Output the (x, y) coordinate of the center of the cell containing the given text.  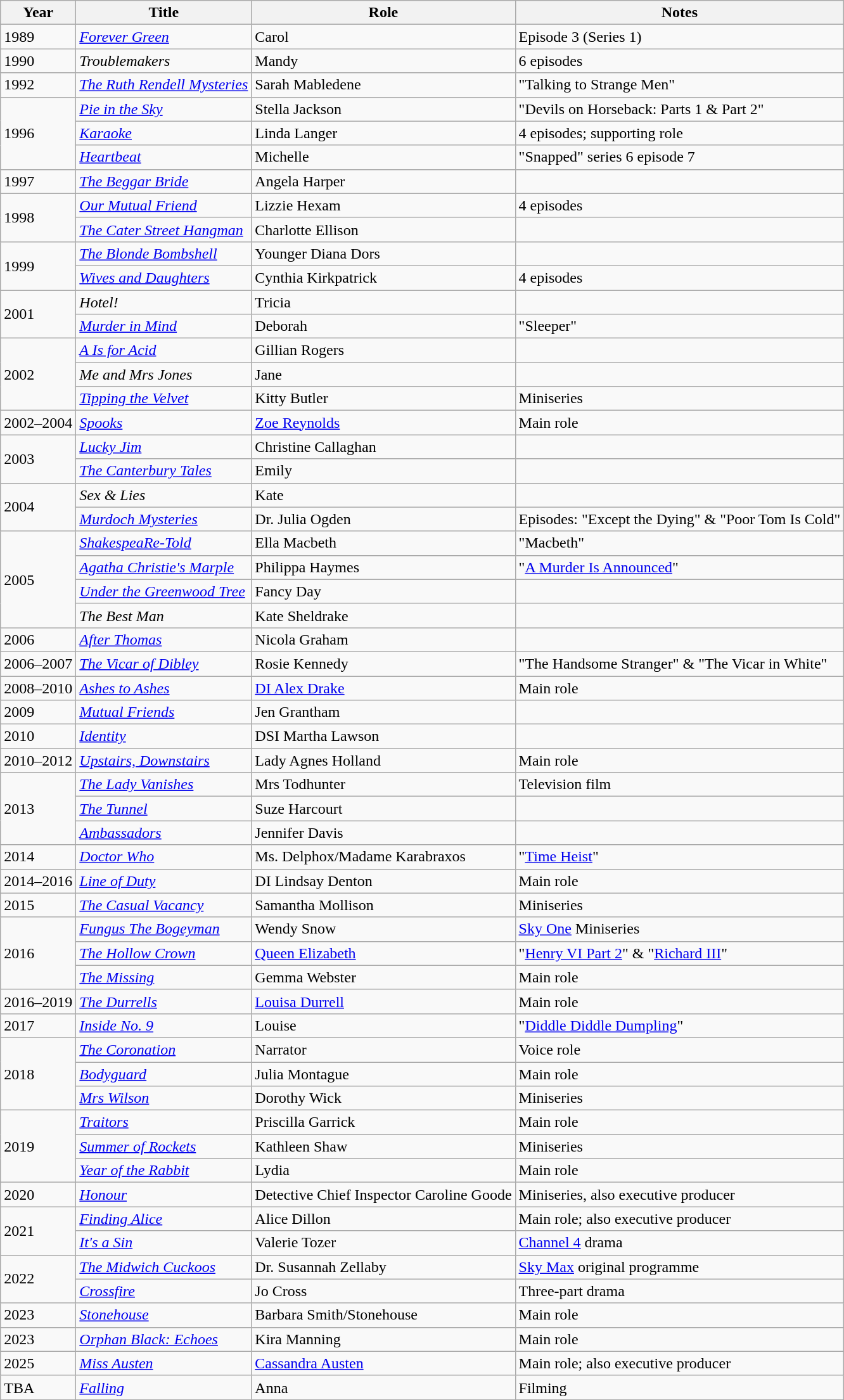
2002 (38, 375)
2017 (38, 1025)
"Henry VI Part 2" & "Richard III" (679, 953)
Kitty Butler (383, 399)
Kira Manning (383, 1339)
Identity (163, 736)
The Beggar Bride (163, 181)
Louise (383, 1025)
Voice role (679, 1050)
Jo Cross (383, 1291)
Jane (383, 375)
2015 (38, 905)
Wendy Snow (383, 929)
The Vicar of Dibley (163, 664)
A Is for Acid (163, 350)
Honour (163, 1195)
"Macbeth" (679, 543)
1998 (38, 217)
1996 (38, 133)
Traitors (163, 1122)
2019 (38, 1146)
The Midwich Cuckoos (163, 1267)
Stella Jackson (383, 109)
Emily (383, 471)
Kate (383, 495)
Finding Alice (163, 1219)
Sky Max original programme (679, 1267)
2022 (38, 1279)
Julia Montague (383, 1074)
Our Mutual Friend (163, 205)
Upstairs, Downstairs (163, 761)
2013 (38, 809)
Mrs Wilson (163, 1098)
Title (163, 13)
Murdoch Mysteries (163, 519)
2006 (38, 639)
Mutual Friends (163, 712)
Episodes: "Except the Dying" & "Poor Tom Is Cold" (679, 519)
Agatha Christie's Marple (163, 567)
2014 (38, 857)
2021 (38, 1231)
Alice Dillon (383, 1219)
The Hollow Crown (163, 953)
Ashes to Ashes (163, 688)
Forever Green (163, 37)
Television film (679, 785)
2020 (38, 1195)
2016–2019 (38, 1001)
2002–2004 (38, 423)
Fancy Day (383, 591)
Sex & Lies (163, 495)
Suze Harcourt (383, 809)
The Lady Vanishes (163, 785)
Narrator (383, 1050)
Michelle (383, 157)
Stonehouse (163, 1315)
Philippa Haymes (383, 567)
2008–2010 (38, 688)
Tipping the Velvet (163, 399)
The Best Man (163, 615)
The Cater Street Hangman (163, 229)
Gillian Rogers (383, 350)
Ms. Delphox/Madame Karabraxos (383, 857)
DI Lindsay Denton (383, 881)
DI Alex Drake (383, 688)
Charlotte Ellison (383, 229)
The Canterbury Tales (163, 471)
Lizzie Hexam (383, 205)
After Thomas (163, 639)
Dorothy Wick (383, 1098)
The Missing (163, 977)
Kate Sheldrake (383, 615)
The Coronation (163, 1050)
The Durrells (163, 1001)
Nicola Graham (383, 639)
Zoe Reynolds (383, 423)
2014–2016 (38, 881)
2018 (38, 1074)
Lydia (383, 1171)
Lady Agnes Holland (383, 761)
It's a Sin (163, 1243)
"Sleeper" (679, 326)
1989 (38, 37)
Younger Diana Dors (383, 254)
Channel 4 drama (679, 1243)
Detective Chief Inspector Caroline Goode (383, 1195)
Doctor Who (163, 857)
Orphan Black: Echoes (163, 1339)
Queen Elizabeth (383, 953)
Miniseries, also executive producer (679, 1195)
2006–2007 (38, 664)
Pie in the Sky (163, 109)
The Casual Vacancy (163, 905)
Dr. Julia Ogden (383, 519)
"Diddle Diddle Dumpling" (679, 1025)
2001 (38, 314)
2009 (38, 712)
4 episodes; supporting role (679, 133)
Angela Harper (383, 181)
"Time Heist" (679, 857)
Jen Grantham (383, 712)
1990 (38, 61)
Cynthia Kirkpatrick (383, 278)
Sky One Miniseries (679, 929)
Ambassadors (163, 833)
Barbara Smith/Stonehouse (383, 1315)
Line of Duty (163, 881)
ShakespeaRe-Told (163, 543)
The Ruth Rendell Mysteries (163, 85)
TBA (38, 1387)
Linda Langer (383, 133)
Year of the Rabbit (163, 1171)
"The Handsome Stranger" & "The Vicar in White" (679, 664)
Gemma Webster (383, 977)
"Talking to Strange Men" (679, 85)
Inside No. 9 (163, 1025)
Sarah Mabledene (383, 85)
Mrs Todhunter (383, 785)
Role (383, 13)
Bodyguard (163, 1074)
2003 (38, 459)
2005 (38, 579)
Miss Austen (163, 1363)
Filming (679, 1387)
Tricia (383, 302)
Deborah (383, 326)
Episode 3 (Series 1) (679, 37)
2016 (38, 953)
Heartbeat (163, 157)
The Blonde Bombshell (163, 254)
2025 (38, 1363)
1997 (38, 181)
Murder in Mind (163, 326)
Carol (383, 37)
Year (38, 13)
Priscilla Garrick (383, 1122)
The Tunnel (163, 809)
Valerie Tozer (383, 1243)
2004 (38, 507)
DSI Martha Lawson (383, 736)
Ella Macbeth (383, 543)
Me and Mrs Jones (163, 375)
6 episodes (679, 61)
"Devils on Horseback: Parts 1 & Part 2" (679, 109)
Cassandra Austen (383, 1363)
1992 (38, 85)
Wives and Daughters (163, 278)
Rosie Kennedy (383, 664)
Kathleen Shaw (383, 1146)
Crossfire (163, 1291)
Spooks (163, 423)
Samantha Mollison (383, 905)
2010 (38, 736)
Falling (163, 1387)
Mandy (383, 61)
Anna (383, 1387)
Notes (679, 13)
"Snapped" series 6 episode 7 (679, 157)
Under the Greenwood Tree (163, 591)
Hotel! (163, 302)
Lucky Jim (163, 447)
1999 (38, 266)
Louisa Durrell (383, 1001)
"A Murder Is Announced" (679, 567)
Three-part drama (679, 1291)
Troublemakers (163, 61)
Christine Callaghan (383, 447)
Dr. Susannah Zellaby (383, 1267)
Summer of Rockets (163, 1146)
Jennifer Davis (383, 833)
Fungus The Bogeyman (163, 929)
2010–2012 (38, 761)
Karaoke (163, 133)
